Determine the [X, Y] coordinate at the center of the cell enclosing the given text.  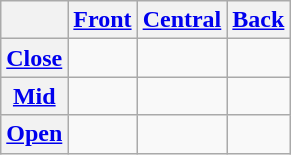
Back [258, 20]
Central [182, 20]
Open [34, 134]
Front [102, 20]
Mid [34, 96]
Close [34, 58]
